Find where the given text appears and provide that cell's center as (x, y) coordinate. 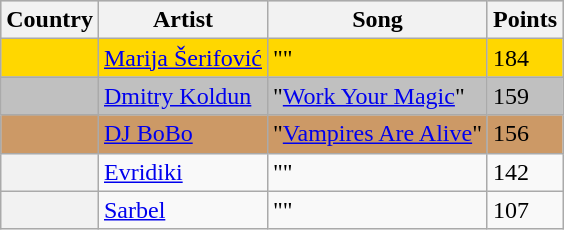
Evridiki (182, 172)
Dmitry Koldun (182, 96)
142 (524, 172)
DJ BoBo (182, 134)
"Work Your Magic" (377, 96)
"Vampires Are Alive" (377, 134)
156 (524, 134)
Marija Šerifović (182, 58)
Points (524, 20)
107 (524, 210)
184 (524, 58)
Sarbel (182, 210)
Country (50, 20)
159 (524, 96)
Song (377, 20)
Artist (182, 20)
